Detect which cell encompasses the target text, then output its (x, y) center coordinate. 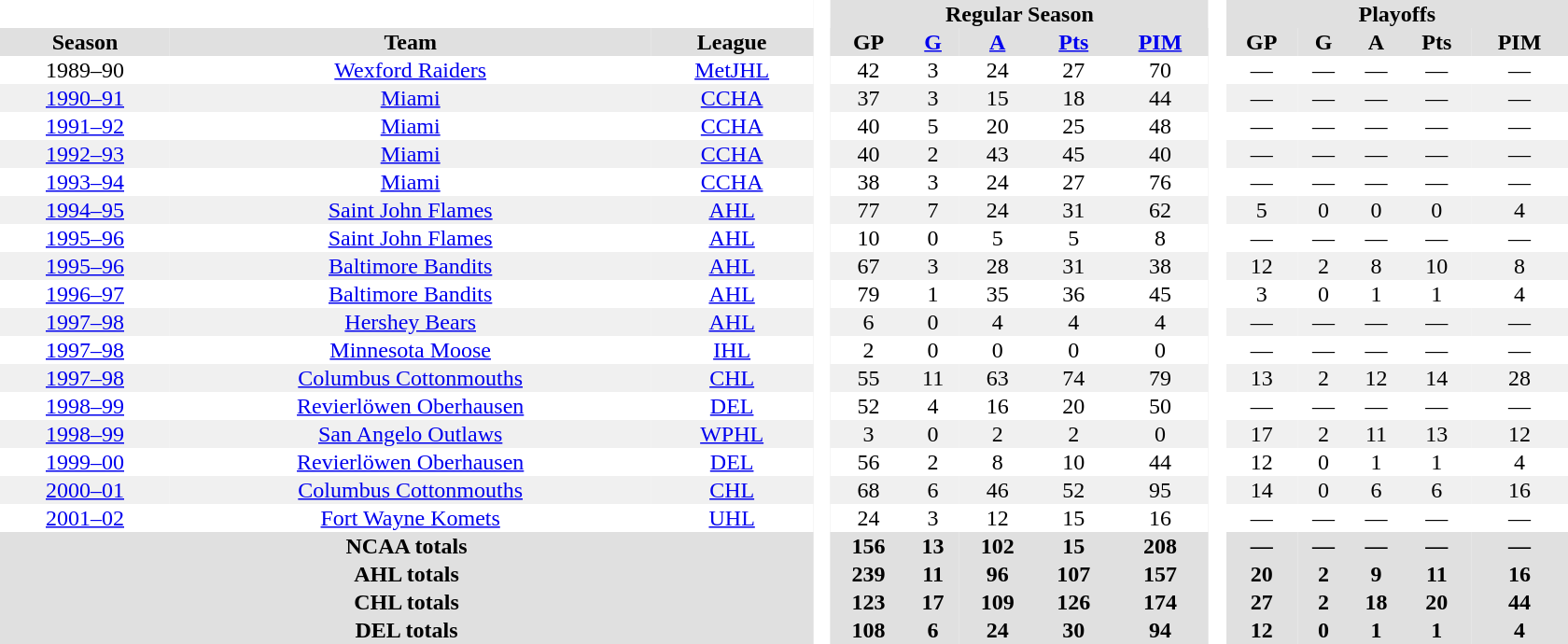
IHL (732, 350)
1994–95 (85, 210)
1993–94 (85, 182)
208 (1160, 546)
77 (869, 210)
1991–92 (85, 126)
94 (1160, 630)
55 (869, 378)
70 (1160, 70)
UHL (732, 518)
67 (869, 266)
108 (869, 630)
Wexford Raiders (411, 70)
68 (869, 490)
42 (869, 70)
157 (1160, 574)
102 (998, 546)
107 (1073, 574)
123 (869, 602)
62 (1160, 210)
San Angelo Outlaws (411, 434)
174 (1160, 602)
37 (869, 98)
126 (1073, 602)
74 (1073, 378)
156 (869, 546)
Playoffs (1397, 14)
36 (1073, 294)
Team (411, 42)
League (732, 42)
CHL totals (407, 602)
76 (1160, 182)
63 (998, 378)
46 (998, 490)
1990–91 (85, 98)
Minnesota Moose (411, 350)
Regular Season (1019, 14)
30 (1073, 630)
50 (1160, 406)
NCAA totals (407, 546)
95 (1160, 490)
1996–97 (85, 294)
WPHL (732, 434)
35 (998, 294)
2001–02 (85, 518)
Fort Wayne Komets (411, 518)
239 (869, 574)
109 (998, 602)
1989–90 (85, 70)
7 (932, 210)
Hershey Bears (411, 322)
96 (998, 574)
AHL totals (407, 574)
1999–00 (85, 462)
1992–93 (85, 154)
9 (1376, 574)
MetJHL (732, 70)
2000–01 (85, 490)
43 (998, 154)
48 (1160, 126)
56 (869, 462)
DEL totals (407, 630)
Season (85, 42)
25 (1073, 126)
